Pinpoint the cell where the given text exists, returning its [X, Y] midpoint coordinate. 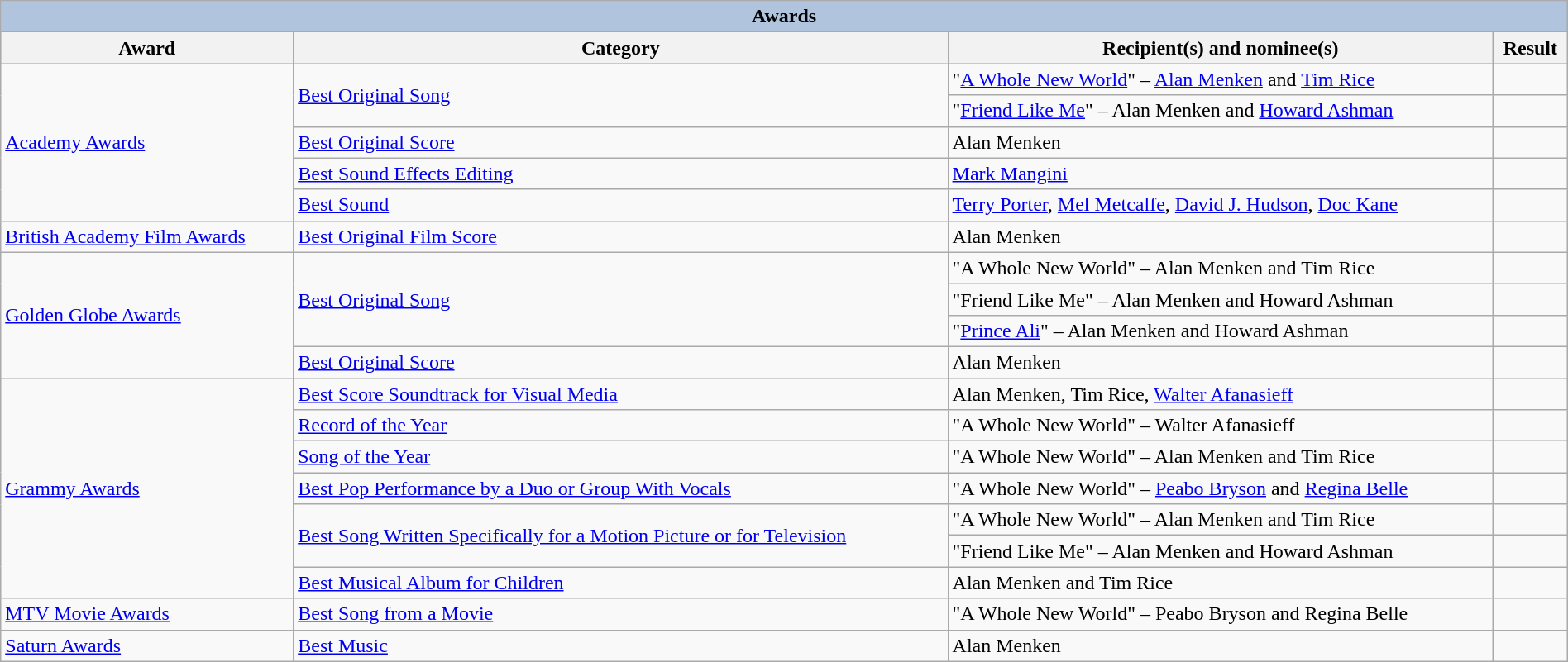
Academy Awards [147, 142]
Result [1531, 48]
Best Pop Performance by a Duo or Group With Vocals [620, 488]
Best Song from a Movie [620, 614]
Best Sound Effects Editing [620, 174]
Song of the Year [620, 457]
Record of the Year [620, 426]
Alan Menken, Tim Rice, Walter Afanasieff [1221, 394]
Best Musical Album for Children [620, 583]
Golden Globe Awards [147, 315]
Awards [784, 17]
Terry Porter, Mel Metcalfe, David J. Hudson, Doc Kane [1221, 205]
Award [147, 48]
Alan Menken and Tim Rice [1221, 583]
Best Original Film Score [620, 236]
Category [620, 48]
British Academy Film Awards [147, 236]
Recipient(s) and nominee(s) [1221, 48]
"A Whole New World" – Walter Afanasieff [1221, 426]
Saturn Awards [147, 645]
MTV Movie Awards [147, 614]
"Prince Ali" – Alan Menken and Howard Ashman [1221, 331]
Grammy Awards [147, 488]
Best Score Soundtrack for Visual Media [620, 394]
Best Music [620, 645]
Mark Mangini [1221, 174]
Best Song Written Specifically for a Motion Picture or for Television [620, 536]
Best Sound [620, 205]
